Extract the [X, Y] coordinate from the center of the cell holding the provided text.  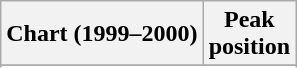
Peakposition [249, 34]
Chart (1999–2000) [102, 34]
